Capture the cell that displays the provided text and extract its [X, Y] central coordinate. 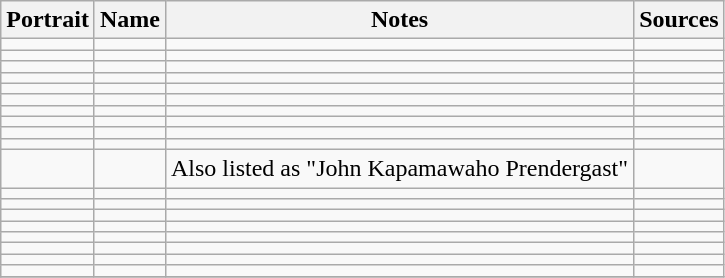
Notes [399, 20]
Also listed as "John Kapamawaho Prendergast" [399, 168]
Portrait [48, 20]
Name [130, 20]
Sources [680, 20]
